Provide the [x, y] coordinate of the cell's center where the given text is located.  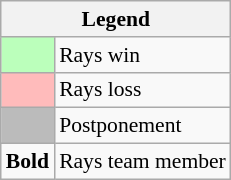
Rays loss [142, 90]
Bold [28, 162]
Rays win [142, 55]
Rays team member [142, 162]
Legend [116, 19]
Postponement [142, 126]
